Detect which cell encompasses the target text, then output its (x, y) center coordinate. 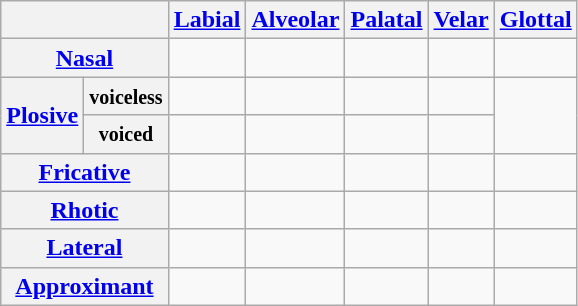
voiceless (126, 96)
Velar (461, 20)
Approximant (84, 286)
Lateral (84, 248)
Nasal (84, 58)
Plosive (42, 115)
Fricative (84, 172)
Rhotic (84, 210)
Palatal (386, 20)
Labial (207, 20)
Glottal (536, 20)
voiced (126, 134)
Alveolar (296, 20)
